Identify which cell holds the provided text, then report its (x, y) central coordinate. 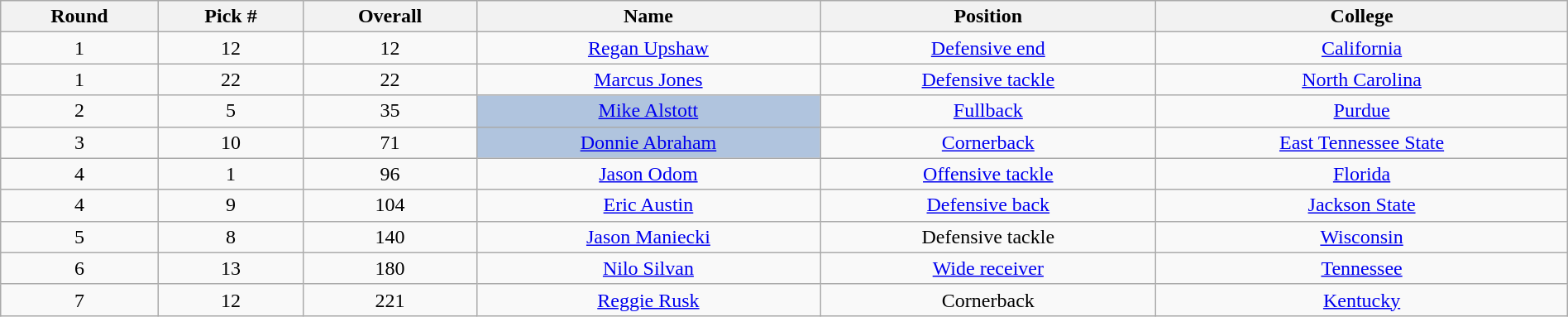
13 (231, 268)
Name (648, 17)
Kentucky (1361, 300)
Nilo Silvan (648, 268)
180 (390, 268)
96 (390, 174)
Position (988, 17)
221 (390, 300)
7 (79, 300)
Overall (390, 17)
Jason Odom (648, 174)
North Carolina (1361, 79)
6 (79, 268)
Mike Alstott (648, 111)
Wide receiver (988, 268)
Regan Upshaw (648, 48)
Wisconsin (1361, 237)
140 (390, 237)
East Tennessee State (1361, 142)
Marcus Jones (648, 79)
10 (231, 142)
2 (79, 111)
9 (231, 205)
Round (79, 17)
Jackson State (1361, 205)
Tennessee (1361, 268)
Offensive tackle (988, 174)
Fullback (988, 111)
Pick # (231, 17)
35 (390, 111)
104 (390, 205)
Defensive back (988, 205)
Purdue (1361, 111)
California (1361, 48)
Eric Austin (648, 205)
Florida (1361, 174)
3 (79, 142)
8 (231, 237)
Donnie Abraham (648, 142)
Reggie Rusk (648, 300)
Defensive end (988, 48)
71 (390, 142)
Jason Maniecki (648, 237)
College (1361, 17)
